Detect which cell encompasses the target text, then output its [x, y] center coordinate. 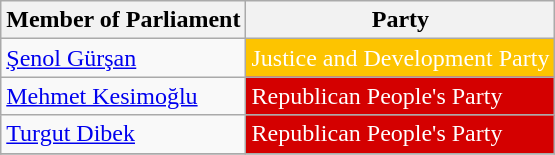
Party [400, 20]
Şenol Gürşan [124, 58]
Turgut Dibek [124, 134]
Member of Parliament [124, 20]
Mehmet Kesimoğlu [124, 96]
Justice and Development Party [400, 58]
